Search for the cell housing the specified text and yield its [x, y] center coordinate. 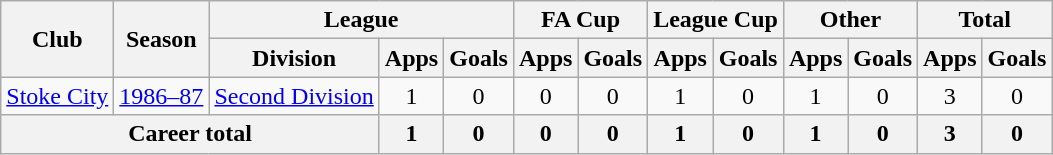
Season [162, 39]
Second Division [294, 96]
Total [985, 20]
Stoke City [58, 96]
Club [58, 39]
Other [850, 20]
Division [294, 58]
1986–87 [162, 96]
Career total [190, 134]
FA Cup [580, 20]
League Cup [716, 20]
League [362, 20]
